Output the (x, y) coordinate of the center of the cell containing the given text.  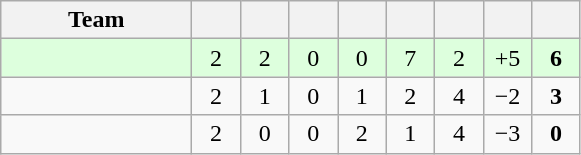
6 (556, 58)
Team (96, 20)
+5 (508, 58)
3 (556, 96)
7 (410, 58)
−2 (508, 96)
−3 (508, 134)
